Return the [X, Y] coordinate for the center point of the cell that contains the specified text.  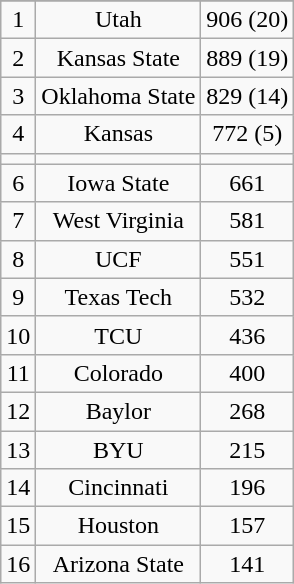
Utah [118, 20]
4 [18, 134]
Oklahoma State [118, 96]
14 [18, 488]
UCF [118, 259]
10 [18, 335]
Baylor [118, 411]
581 [248, 221]
772 (5) [248, 134]
215 [248, 449]
829 (14) [248, 96]
Texas Tech [118, 297]
196 [248, 488]
Kansas State [118, 58]
661 [248, 183]
2 [18, 58]
268 [248, 411]
West Virginia [118, 221]
Kansas [118, 134]
400 [248, 373]
12 [18, 411]
7 [18, 221]
TCU [118, 335]
906 (20) [248, 20]
1 [18, 20]
157 [248, 526]
13 [18, 449]
Cincinnati [118, 488]
141 [248, 564]
Colorado [118, 373]
15 [18, 526]
3 [18, 96]
889 (19) [248, 58]
436 [248, 335]
532 [248, 297]
Iowa State [118, 183]
11 [18, 373]
8 [18, 259]
16 [18, 564]
BYU [118, 449]
9 [18, 297]
Arizona State [118, 564]
551 [248, 259]
6 [18, 183]
Houston [118, 526]
